Determine the [X, Y] coordinate at the center of the cell enclosing the given text.  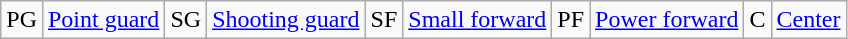
Shooting guard [286, 20]
Small forward [478, 20]
Point guard [103, 20]
SG [186, 20]
SF [384, 20]
PG [22, 20]
C [758, 20]
Power forward [667, 20]
PF [571, 20]
Center [808, 20]
